Scan for the cell matching the given text and deliver its [x, y] coordinate at center. 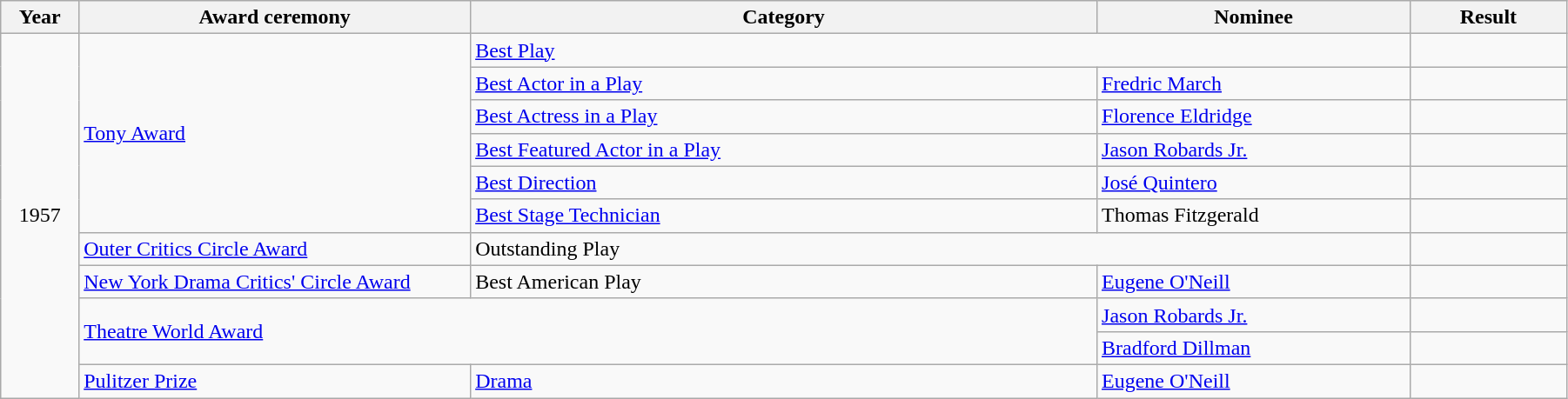
Outstanding Play [941, 249]
José Quintero [1254, 183]
Best Actor in a Play [784, 83]
Best American Play [784, 282]
Award ceremony [275, 17]
Best Featured Actor in a Play [784, 150]
Theatre World Award [588, 331]
Result [1488, 17]
Best Stage Technician [784, 216]
Pulitzer Prize [275, 381]
Best Actress in a Play [784, 116]
Best Direction [784, 183]
Bradford Dillman [1254, 348]
Category [784, 17]
Year [40, 17]
Tony Award [275, 133]
Florence Eldridge [1254, 116]
Fredric March [1254, 83]
Drama [784, 381]
Thomas Fitzgerald [1254, 216]
Nominee [1254, 17]
1957 [40, 216]
New York Drama Critics' Circle Award [275, 282]
Best Play [941, 50]
Outer Critics Circle Award [275, 249]
